Identify which cell holds the provided text, then report its (x, y) central coordinate. 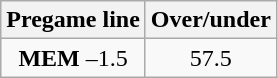
MEM –1.5 (74, 58)
Pregame line (74, 20)
57.5 (210, 58)
Over/under (210, 20)
